Locate the cell with the specified text and output its [X, Y] center coordinate. 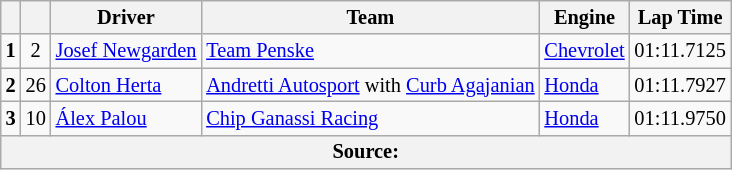
Chevrolet [584, 51]
10 [36, 118]
Colton Herta [126, 85]
01:11.9750 [680, 118]
26 [36, 85]
Josef Newgarden [126, 51]
Team [370, 17]
01:11.7125 [680, 51]
Team Penske [370, 51]
1 [11, 51]
Driver [126, 17]
Source: [366, 152]
3 [11, 118]
Lap Time [680, 17]
01:11.7927 [680, 85]
Álex Palou [126, 118]
Andretti Autosport with Curb Agajanian [370, 85]
Chip Ganassi Racing [370, 118]
Engine [584, 17]
